Find where the given text appears and provide that cell's center as [X, Y] coordinate. 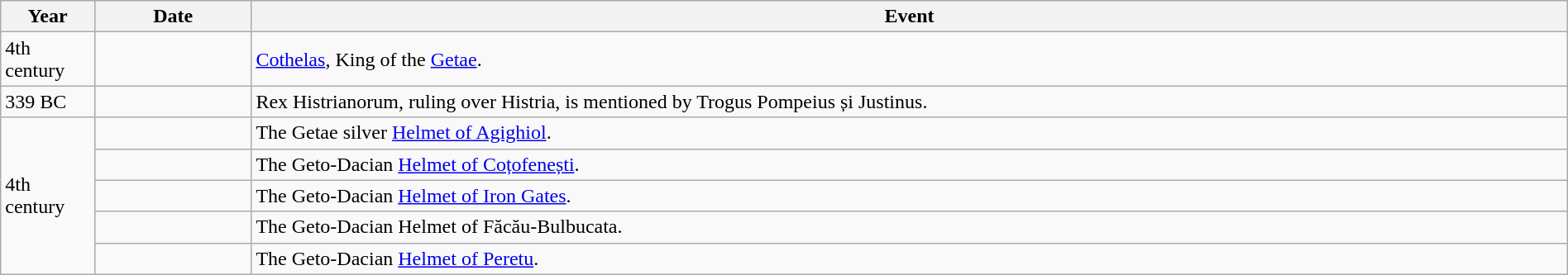
The Geto-Dacian Helmet of Coțofenești. [910, 164]
Cothelas, King of the Getae. [910, 59]
Year [48, 17]
The Getae silver Helmet of Agighiol. [910, 133]
The Geto-Dacian Helmet of Iron Gates. [910, 196]
Event [910, 17]
The Geto-Dacian Helmet of Peretu. [910, 258]
Date [172, 17]
339 BC [48, 102]
Rex Histrianorum, ruling over Histria, is mentioned by Trogus Pompeius și Justinus. [910, 102]
The Geto-Dacian Helmet of Făcău-Bulbucata. [910, 227]
